Locate the cell with the specified text and output its [x, y] center coordinate. 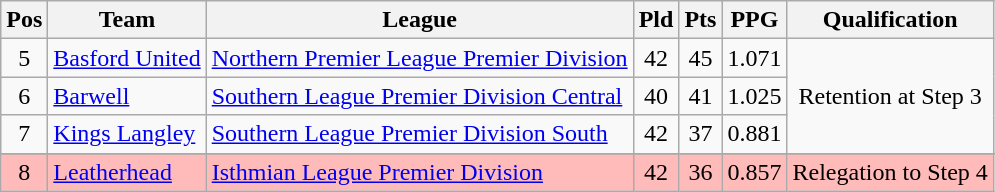
Kings Langley [127, 134]
1.025 [754, 96]
Southern League Premier Division Central [420, 96]
Northern Premier League Premier Division [420, 58]
1.071 [754, 58]
7 [24, 134]
Pos [24, 20]
0.857 [754, 172]
Isthmian League Premier Division [420, 172]
36 [700, 172]
PPG [754, 20]
Team [127, 20]
Leatherhead [127, 172]
0.881 [754, 134]
League [420, 20]
Retention at Step 3 [890, 96]
Barwell [127, 96]
Southern League Premier Division South [420, 134]
Pts [700, 20]
6 [24, 96]
8 [24, 172]
5 [24, 58]
Basford United [127, 58]
Pld [656, 20]
40 [656, 96]
37 [700, 134]
Relegation to Step 4 [890, 172]
Qualification [890, 20]
41 [700, 96]
45 [700, 58]
